Search for the cell housing the specified text and yield its [X, Y] center coordinate. 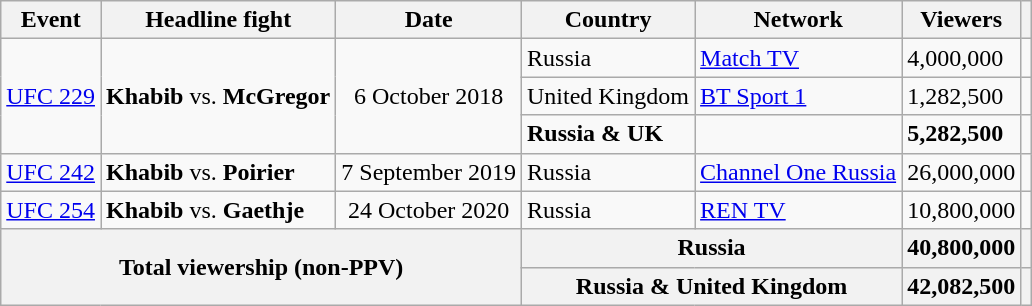
Country [608, 20]
10,800,000 [962, 210]
Total viewership (non-PPV) [262, 267]
UFC 242 [51, 172]
Date [429, 20]
Network [798, 20]
Khabib vs. Poirier [218, 172]
4,000,000 [962, 58]
Channel One Russia [798, 172]
Russia & United Kingdom [712, 286]
Event [51, 20]
UFC 229 [51, 96]
Match TV [798, 58]
United Kingdom [608, 96]
Khabib vs. Gaethje [218, 210]
Headline fight [218, 20]
26,000,000 [962, 172]
BT Sport 1 [798, 96]
6 October 2018 [429, 96]
1,282,500 [962, 96]
Russia & UK [608, 134]
Viewers [962, 20]
7 September 2019 [429, 172]
24 October 2020 [429, 210]
42,082,500 [962, 286]
UFC 254 [51, 210]
40,800,000 [962, 248]
REN TV [798, 210]
5,282,500 [962, 134]
Khabib vs. McGregor [218, 96]
